Detect which cell encompasses the target text, then output its (X, Y) center coordinate. 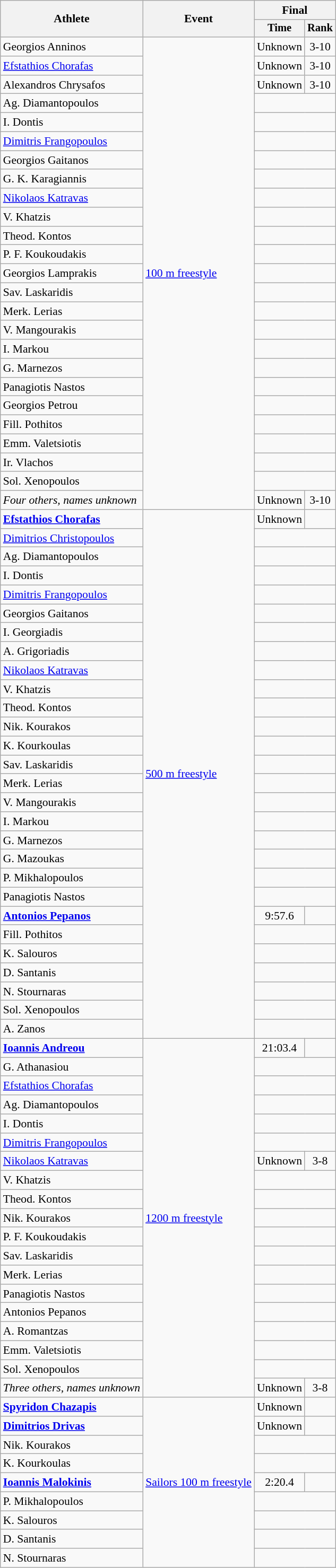
Alexandros Chrysafos (72, 85)
G. K. Karagiannis (72, 179)
Final (295, 10)
Ir. Vlachos (72, 462)
1200 m freestyle (199, 1219)
Ioannis Malokinis (72, 1483)
Ioannis Andreou (72, 1048)
Georgios Petrou (72, 406)
Athlete (72, 19)
2:20.4 (279, 1483)
Event (199, 19)
21:03.4 (279, 1048)
Time (279, 29)
G. Athanasiou (72, 1067)
Dimitrios Christopoulos (72, 538)
500 m freestyle (199, 774)
Spyridon Chazapis (72, 1407)
A. Zanos (72, 1029)
9:57.6 (279, 916)
Four others, names unknown (72, 500)
Rank (320, 29)
G. Mazoukas (72, 859)
Sailors 100 m freestyle (199, 1483)
Dimitrios Drivas (72, 1426)
Three others, names unknown (72, 1388)
100 m freestyle (199, 274)
A. Grigoriadis (72, 651)
I. Georgiadis (72, 633)
A. Romantzas (72, 1332)
Georgios Anninos (72, 47)
Georgios Lamprakis (72, 274)
